For the text-containing cell, return its midpoint in [x, y] coordinate format. 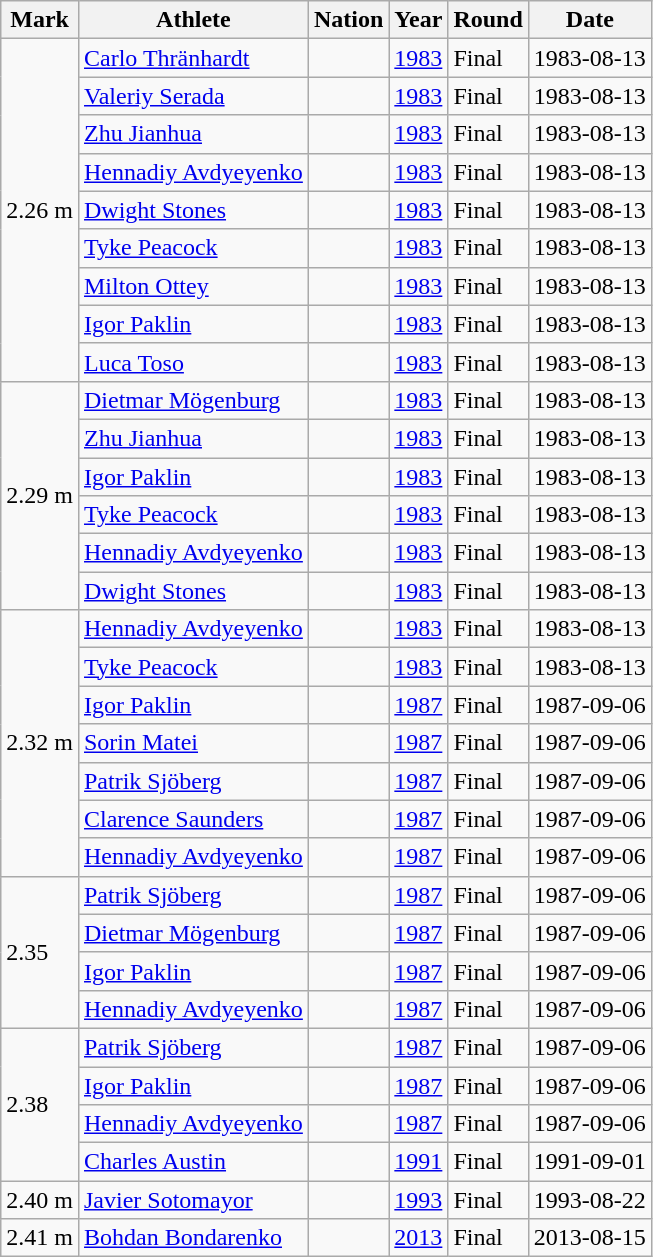
2.32 m [40, 743]
2.26 m [40, 210]
Clarence Saunders [193, 819]
2.35 [40, 952]
Round [488, 20]
Carlo Thränhardt [193, 58]
Year [418, 20]
Athlete [193, 20]
Valeriy Serada [193, 96]
Javier Sotomayor [193, 1200]
Nation [348, 20]
2.41 m [40, 1238]
Sorin Matei [193, 743]
Luca Toso [193, 362]
2.29 m [40, 495]
Date [590, 20]
1991-09-01 [590, 1162]
2.38 [40, 1104]
2013 [418, 1238]
Bohdan Bondarenko [193, 1238]
1993-08-22 [590, 1200]
Charles Austin [193, 1162]
Mark [40, 20]
2.40 m [40, 1200]
1993 [418, 1200]
1991 [418, 1162]
2013-08-15 [590, 1238]
Milton Ottey [193, 286]
